From the cell containing the given text, extract its center point as (X, Y) coordinate. 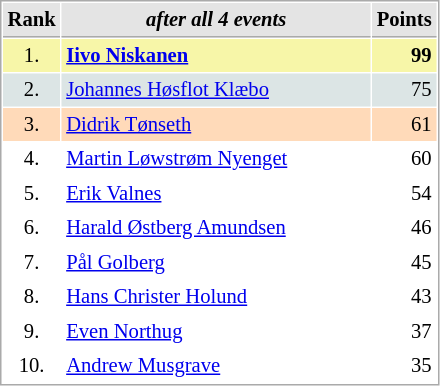
10. (32, 366)
Iivo Niskanen (216, 56)
37 (404, 332)
45 (404, 262)
43 (404, 296)
8. (32, 296)
Martin Løwstrøm Nyenget (216, 158)
Andrew Musgrave (216, 366)
4. (32, 158)
Hans Christer Holund (216, 296)
54 (404, 194)
1. (32, 56)
Even Northug (216, 332)
5. (32, 194)
Johannes Høsflot Klæbo (216, 90)
35 (404, 366)
60 (404, 158)
7. (32, 262)
Erik Valnes (216, 194)
Rank (32, 20)
3. (32, 124)
Pål Golberg (216, 262)
Harald Østberg Amundsen (216, 228)
2. (32, 90)
46 (404, 228)
61 (404, 124)
99 (404, 56)
Didrik Tønseth (216, 124)
75 (404, 90)
after all 4 events (216, 20)
9. (32, 332)
Points (404, 20)
6. (32, 228)
